Find where the given text appears and provide that cell's center as [X, Y] coordinate. 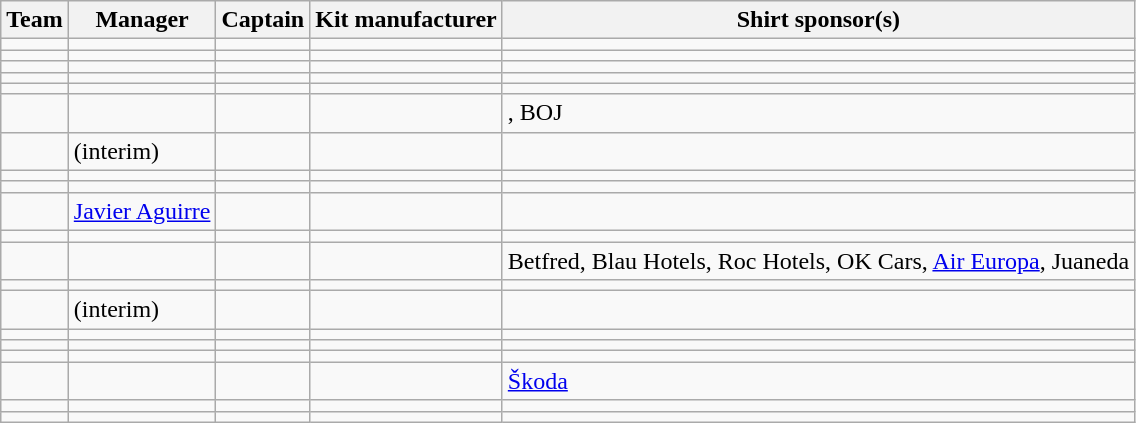
Kit manufacturer [406, 20]
Team [35, 20]
Manager [142, 20]
, BOJ [818, 113]
Shirt sponsor(s) [818, 20]
Captain [263, 20]
Škoda [818, 381]
Javier Aguirre [142, 211]
Betfred, Blau Hotels, Roc Hotels, OK Cars, Air Europa, Juaneda [818, 261]
